Extract the [X, Y] coordinate from the center of the cell holding the provided text.  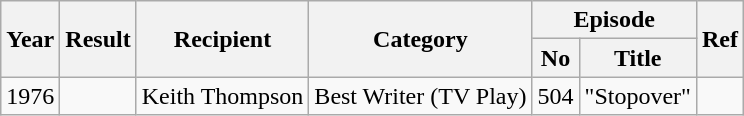
504 [556, 96]
Year [30, 39]
Result [98, 39]
Category [420, 39]
Title [638, 58]
Ref [720, 39]
Recipient [222, 39]
Keith Thompson [222, 96]
Best Writer (TV Play) [420, 96]
"Stopover" [638, 96]
Episode [614, 20]
1976 [30, 96]
No [556, 58]
